Search for the cell housing the specified text and yield its (X, Y) center coordinate. 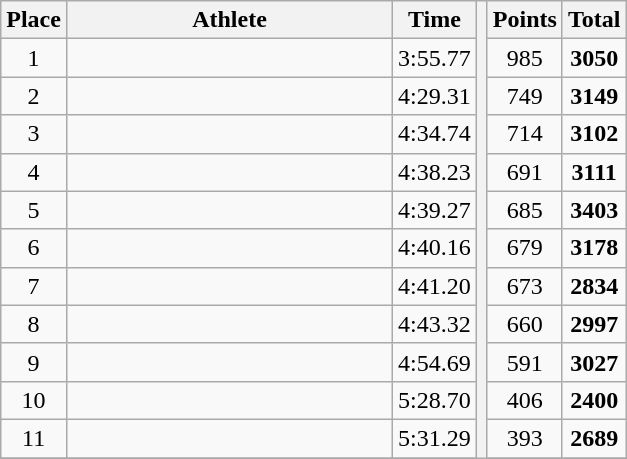
3102 (594, 134)
985 (524, 58)
3050 (594, 58)
591 (524, 362)
1 (34, 58)
5:28.70 (435, 400)
749 (524, 96)
4:40.16 (435, 248)
4:41.20 (435, 286)
406 (524, 400)
Athlete (229, 20)
4:39.27 (435, 210)
8 (34, 324)
Place (34, 20)
2689 (594, 438)
10 (34, 400)
Total (594, 20)
5:31.29 (435, 438)
660 (524, 324)
4:34.74 (435, 134)
11 (34, 438)
691 (524, 172)
3 (34, 134)
685 (524, 210)
2400 (594, 400)
5 (34, 210)
7 (34, 286)
393 (524, 438)
3178 (594, 248)
679 (524, 248)
4:38.23 (435, 172)
3027 (594, 362)
6 (34, 248)
714 (524, 134)
Time (435, 20)
2 (34, 96)
3:55.77 (435, 58)
2997 (594, 324)
4:43.32 (435, 324)
9 (34, 362)
3111 (594, 172)
3403 (594, 210)
4:29.31 (435, 96)
Points (524, 20)
3149 (594, 96)
4:54.69 (435, 362)
4 (34, 172)
673 (524, 286)
2834 (594, 286)
